Determine the [x, y] coordinate at the center of the cell enclosing the given text.  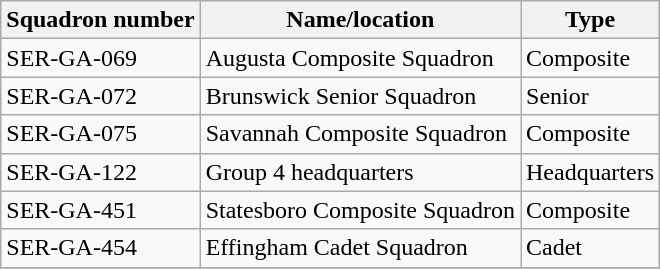
SER-GA-069 [100, 58]
Headquarters [590, 172]
Statesboro Composite Squadron [360, 210]
Augusta Composite Squadron [360, 58]
Savannah Composite Squadron [360, 134]
SER-GA-075 [100, 134]
SER-GA-072 [100, 96]
Type [590, 20]
Cadet [590, 248]
SER-GA-122 [100, 172]
SER-GA-451 [100, 210]
Group 4 headquarters [360, 172]
Name/location [360, 20]
Effingham Cadet Squadron [360, 248]
Squadron number [100, 20]
Brunswick Senior Squadron [360, 96]
Senior [590, 96]
SER-GA-454 [100, 248]
